Detect which cell encompasses the target text, then output its (x, y) center coordinate. 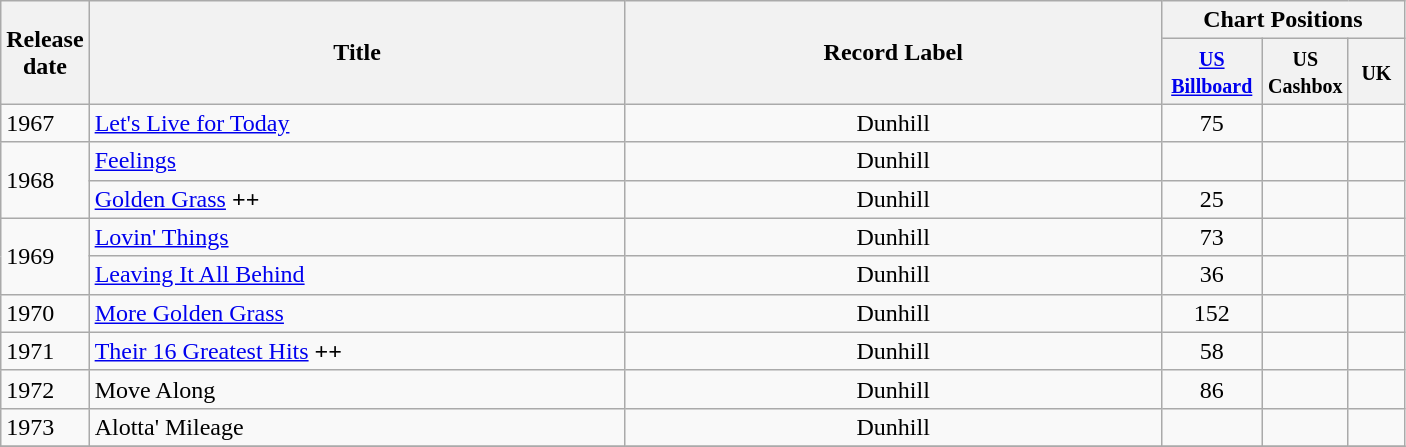
86 (1212, 389)
36 (1212, 275)
Golden Grass ++ (357, 199)
US Billboard (1212, 72)
Feelings (357, 161)
Their 16 Greatest Hits ++ (357, 351)
1967 (45, 123)
Let's Live for Today (357, 123)
1971 (45, 351)
58 (1212, 351)
152 (1212, 313)
Leaving It All Behind (357, 275)
Lovin' Things (357, 237)
73 (1212, 237)
1972 (45, 389)
Record Label (893, 52)
1970 (45, 313)
Alotta' Mileage (357, 427)
UK (1376, 72)
Move Along (357, 389)
More Golden Grass (357, 313)
Release date (45, 52)
25 (1212, 199)
75 (1212, 123)
US Cashbox (1305, 72)
Title (357, 52)
1973 (45, 427)
1969 (45, 256)
1968 (45, 180)
Chart Positions (1282, 20)
